For the text-containing cell, return its midpoint in [X, Y] coordinate format. 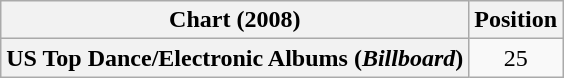
US Top Dance/Electronic Albums (Billboard) [235, 58]
Chart (2008) [235, 20]
25 [516, 58]
Position [516, 20]
